Capture the cell that displays the provided text and extract its [X, Y] central coordinate. 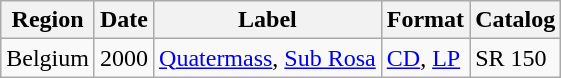
Catalog [516, 20]
Label [268, 20]
Belgium [48, 58]
Region [48, 20]
Format [425, 20]
Date [124, 20]
Quatermass, Sub Rosa [268, 58]
2000 [124, 58]
SR 150 [516, 58]
CD, LP [425, 58]
